Output the (X, Y) coordinate of the center of the cell containing the given text.  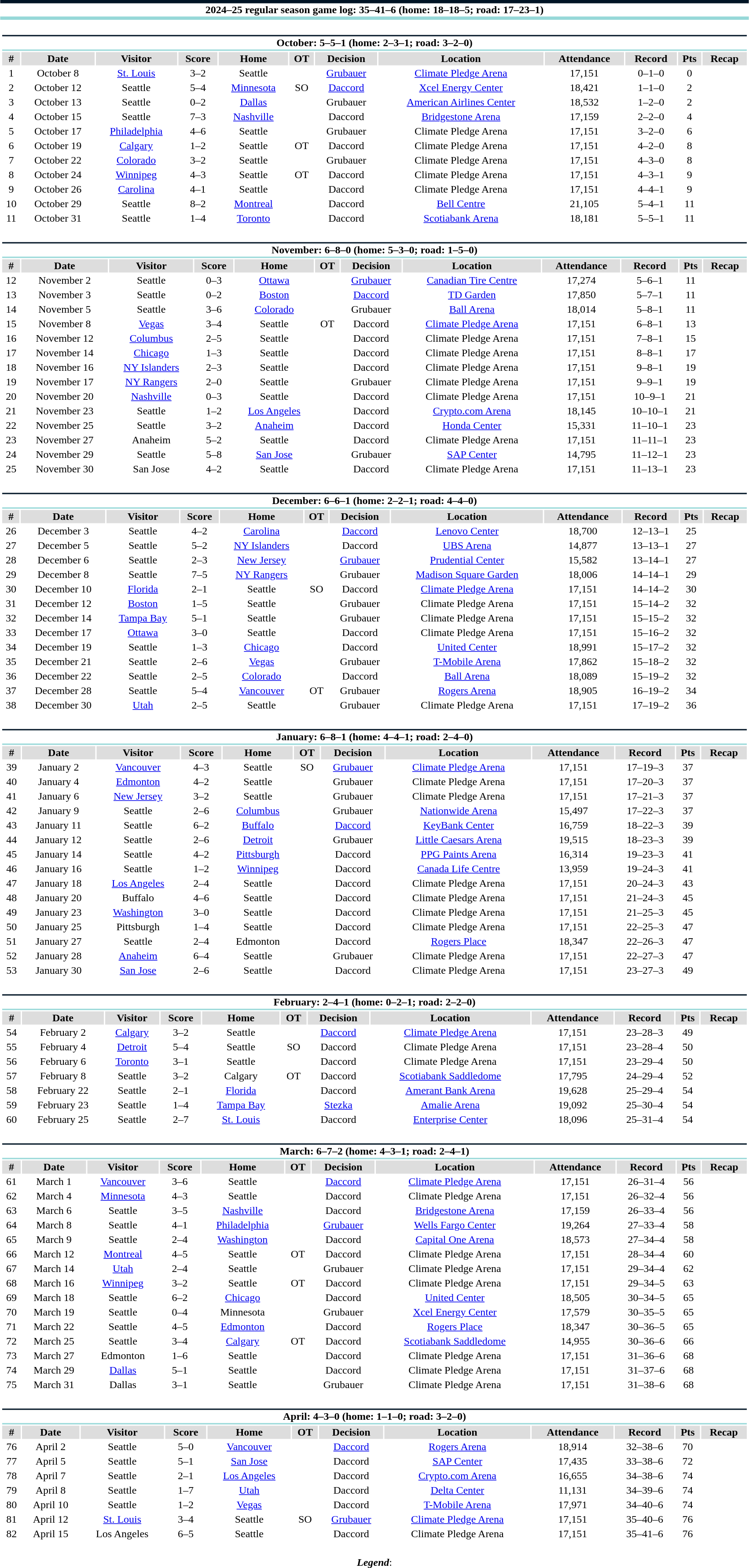
22–25–3 (645, 927)
35–40–6 (645, 1520)
31 (11, 604)
Capital One Arena (455, 1240)
11,131 (573, 1491)
4–4–1 (651, 190)
17–22–3 (645, 811)
9–9–1 (650, 382)
19,264 (575, 1225)
81 (11, 1520)
24–29–4 (644, 1076)
April 2 (51, 1447)
January 28 (59, 956)
January 14 (59, 855)
March 6 (54, 1211)
5–8 (214, 454)
7–3 (198, 117)
January 20 (59, 898)
18,991 (583, 647)
January 25 (59, 927)
11–13–1 (650, 469)
31–37–6 (646, 1370)
14 (11, 309)
17–20–3 (645, 782)
American Airlines Center (461, 102)
23–28–3 (644, 1032)
October 29 (58, 204)
October: 5–5–1 (home: 2–3–1; road: 3–2–0) (374, 43)
26–31–4 (646, 1182)
14,877 (583, 546)
67 (11, 1269)
15,331 (581, 425)
November 16 (65, 367)
7–8–1 (650, 338)
6–4 (201, 956)
44 (11, 840)
25–30–4 (644, 1105)
3 (11, 102)
February 22 (63, 1090)
March 16 (54, 1283)
November 29 (65, 454)
December 22 (63, 676)
November 3 (65, 295)
17,435 (573, 1462)
March 25 (54, 1341)
January 12 (59, 840)
19,628 (573, 1090)
18,089 (583, 676)
5–8–1 (650, 309)
October 26 (58, 190)
13–13–1 (650, 546)
6–5 (186, 1534)
Nationwide Arena (459, 811)
April: 4–3–0 (home: 1–1–0; road: 3–2–0) (374, 1416)
19,515 (573, 840)
22 (11, 425)
October 15 (58, 117)
19–23–3 (645, 855)
35 (11, 662)
January 16 (59, 869)
2024–25 regular season game log: 35–41–6 (home: 18–18–5; road: 17–23–1) (374, 10)
22–27–3 (645, 956)
15–15–2 (650, 618)
January 18 (59, 884)
19,092 (573, 1105)
18,145 (581, 411)
1 (11, 73)
January 2 (59, 768)
14,955 (575, 1341)
April 8 (51, 1491)
October 8 (58, 73)
17,274 (581, 280)
December 10 (63, 589)
February: 2–4–1 (home: 0–2–1; road: 2–2–0) (374, 1002)
9–8–1 (650, 367)
30–36–6 (646, 1341)
March 9 (54, 1240)
24 (11, 454)
34–38–6 (645, 1476)
34–40–6 (645, 1505)
February 25 (63, 1119)
78 (11, 1476)
Delta Center (458, 1491)
April 15 (51, 1534)
January 4 (59, 782)
0–4 (180, 1312)
March 1 (54, 1182)
22–26–3 (645, 942)
75 (11, 1385)
80 (11, 1505)
December 12 (63, 604)
73 (11, 1356)
Little Caesars Arena (459, 840)
1–5 (200, 604)
18,505 (575, 1298)
TD Garden (472, 295)
10–10–1 (650, 411)
KeyBank Center (459, 826)
18,014 (581, 309)
23–29–4 (644, 1061)
23–27–3 (645, 971)
February 2 (63, 1032)
17,579 (575, 1312)
November 27 (65, 440)
Prudential Center (467, 560)
29–34–5 (646, 1283)
December 30 (63, 705)
February 23 (63, 1105)
Madison Square Garden (467, 575)
64 (11, 1225)
61 (11, 1182)
16 (11, 338)
March 27 (54, 1356)
5–5–1 (651, 219)
28 (11, 560)
January 30 (59, 971)
10–9–1 (650, 396)
2–7 (180, 1119)
4–2–0 (651, 146)
29–34–4 (646, 1269)
25–31–4 (644, 1119)
26 (11, 531)
18,421 (584, 88)
4–3–0 (651, 161)
October 24 (58, 175)
March 29 (54, 1370)
December 6 (63, 560)
PPG Paints Arena (459, 855)
35–41–6 (645, 1534)
April 7 (51, 1476)
18 (11, 367)
11–10–1 (650, 425)
17–21–3 (645, 797)
February 8 (63, 1076)
21–25–3 (645, 913)
November 23 (65, 411)
UBS Arena (467, 546)
30–36–5 (646, 1327)
11–11–1 (650, 440)
18,532 (584, 102)
17–19–2 (650, 705)
April 12 (51, 1520)
26–32–4 (646, 1196)
January 9 (59, 811)
8–8–1 (650, 353)
January 27 (59, 942)
18,181 (584, 219)
69 (11, 1298)
October 13 (58, 102)
Canadian Tire Centre (472, 280)
December 28 (63, 691)
7–5 (200, 575)
5–0 (186, 1447)
Amalie Arena (450, 1105)
14–14–1 (650, 575)
Bell Centre (461, 204)
26–33–4 (646, 1211)
17,862 (583, 662)
12–13–1 (650, 531)
16,655 (573, 1476)
20–24–3 (645, 884)
November 2 (65, 280)
20 (11, 396)
March 12 (54, 1254)
25–29–4 (644, 1090)
15,582 (583, 560)
December 19 (63, 647)
January 11 (59, 826)
40 (11, 782)
15–16–2 (650, 633)
18,914 (573, 1447)
48 (11, 898)
November 12 (65, 338)
1–2–0 (651, 102)
6–8–1 (650, 324)
December 14 (63, 618)
57 (11, 1076)
55 (11, 1047)
5–7–1 (650, 295)
November 17 (65, 382)
November 8 (65, 324)
18,573 (575, 1240)
1–6 (180, 1356)
October 31 (58, 219)
77 (11, 1462)
14,795 (581, 454)
0 (690, 73)
Scotiabank Arena (461, 219)
23–28–4 (644, 1047)
15–14–2 (650, 604)
18–22–3 (645, 826)
January: 6–8–1 (home: 4–4–1; road: 2–4–0) (374, 737)
15,497 (573, 811)
16–19–2 (650, 691)
October 12 (58, 88)
Amerant Bank Arena (450, 1090)
March 18 (54, 1298)
28–34–4 (646, 1254)
March: 6–7–2 (home: 4–3–1; road: 2–4–1) (374, 1151)
7 (11, 161)
38 (11, 705)
8–2 (198, 204)
December: 6–6–1 (home: 2–2–1; road: 4–4–0) (374, 501)
46 (11, 869)
51 (11, 942)
18,096 (573, 1119)
30–34–5 (646, 1298)
17,795 (573, 1076)
59 (11, 1105)
January 6 (59, 797)
4–3–1 (651, 175)
April 5 (51, 1462)
5–6–1 (650, 280)
5–4–1 (651, 204)
32–38–6 (645, 1447)
Honda Center (472, 425)
March 14 (54, 1269)
December 5 (63, 546)
16,314 (573, 855)
March 19 (54, 1312)
Wells Fargo Center (455, 1225)
November: 6–8–0 (home: 5–3–0; road: 1–5–0) (374, 250)
27–34–4 (646, 1240)
March 31 (54, 1385)
0–1–0 (651, 73)
November 14 (65, 353)
February 6 (63, 1061)
5 (11, 132)
42 (11, 811)
Enterprise Center (450, 1119)
January 23 (59, 913)
2–2–0 (651, 117)
33 (11, 633)
November 25 (65, 425)
33–38–6 (645, 1462)
19–24–3 (645, 869)
17,971 (573, 1505)
13–14–1 (650, 560)
October 22 (58, 161)
12 (11, 280)
14–14–2 (650, 589)
79 (11, 1491)
11–12–1 (650, 454)
15–17–2 (650, 647)
18,905 (583, 691)
1–7 (186, 1491)
18,006 (583, 575)
34–39–6 (645, 1491)
53 (11, 971)
March 4 (54, 1196)
October 19 (58, 146)
10 (11, 204)
Stezka (338, 1105)
December 17 (63, 633)
November 5 (65, 309)
17,850 (581, 295)
21–24–3 (645, 898)
27–33–4 (646, 1225)
31–36–6 (646, 1356)
March 22 (54, 1327)
16,759 (573, 826)
November 20 (65, 396)
82 (11, 1534)
18–23–3 (645, 840)
3–5 (180, 1211)
3–2–0 (651, 132)
30–35–5 (646, 1312)
13,959 (573, 869)
15–19–2 (650, 676)
December 8 (63, 575)
February 4 (63, 1047)
Lenovo Center (467, 531)
31–38–6 (646, 1385)
November 30 (65, 469)
April 10 (51, 1505)
71 (11, 1327)
17–19–3 (645, 768)
2–0 (214, 382)
Canada Life Centre (459, 869)
1–1–0 (651, 88)
October 17 (58, 132)
December 21 (63, 662)
March 8 (54, 1225)
15–18–2 (650, 662)
18,700 (583, 531)
21,105 (584, 204)
December 3 (63, 531)
